Return [x, y] of the center of cell containing provided text 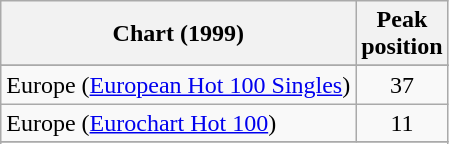
11 [402, 123]
Chart (1999) [178, 34]
Peakposition [402, 34]
Europe (European Hot 100 Singles) [178, 85]
Europe (Eurochart Hot 100) [178, 123]
37 [402, 85]
